From the cell containing the given text, extract its center point as [x, y] coordinate. 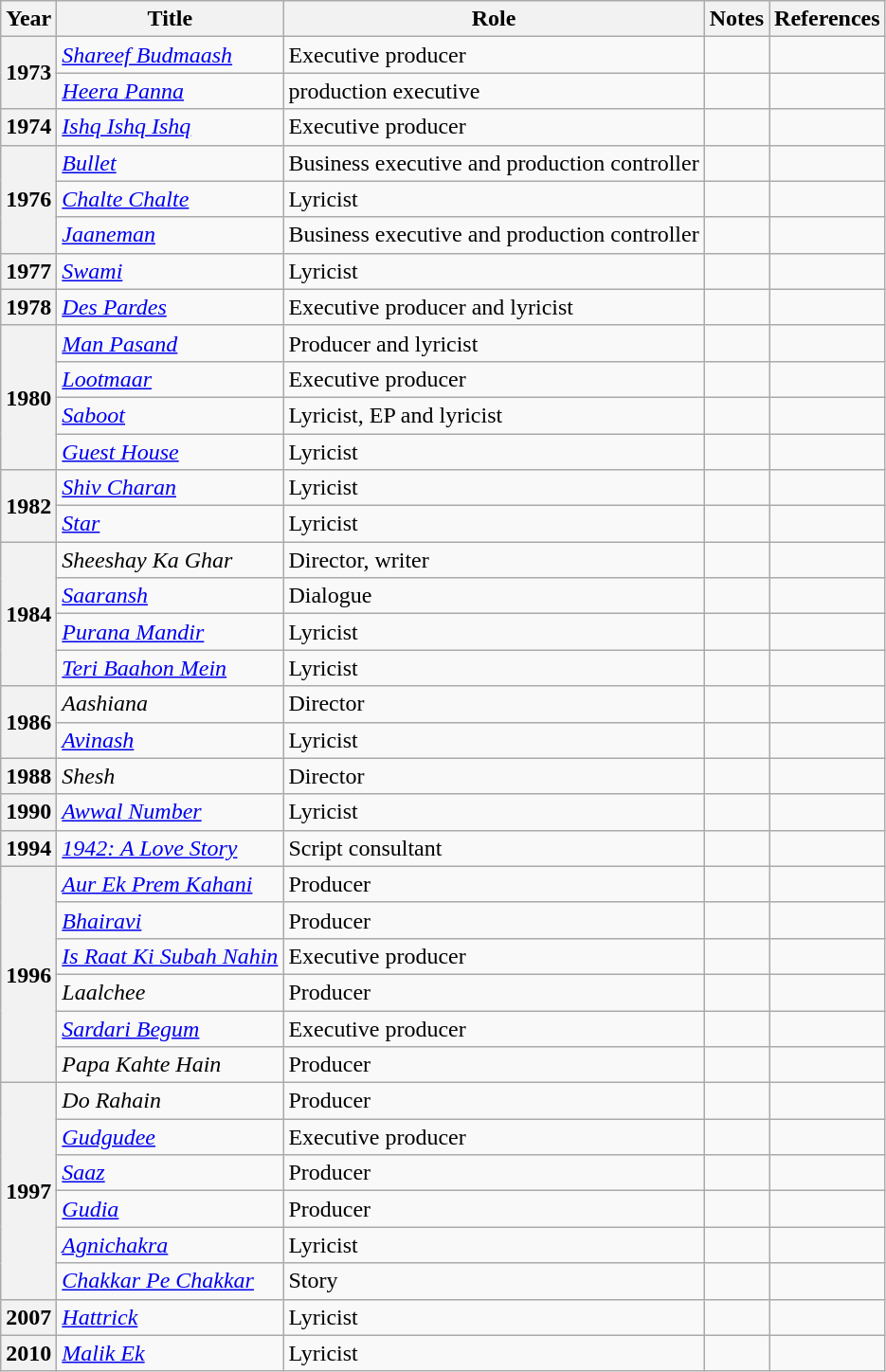
Gudgudee [171, 1137]
Lootmaar [171, 379]
Shiv Charan [171, 488]
1982 [28, 506]
production executive [494, 91]
References [828, 19]
1973 [28, 73]
1986 [28, 722]
Aashiana [171, 704]
Papa Kahte Hain [171, 1065]
Swami [171, 271]
1990 [28, 812]
Lyricist, EP and lyricist [494, 415]
Bullet [171, 163]
Do Rahain [171, 1101]
Saaz [171, 1173]
Star [171, 524]
Notes [736, 19]
Sardari Begum [171, 1028]
1980 [28, 397]
Role [494, 19]
Heera Panna [171, 91]
Producer and lyricist [494, 343]
1997 [28, 1191]
Purana Mandir [171, 632]
Awwal Number [171, 812]
Laalchee [171, 992]
Ishq Ishq Ishq [171, 127]
1976 [28, 199]
2010 [28, 1353]
Shareef Budmaash [171, 55]
Aur Ek Prem Kahani [171, 884]
Bhairavi [171, 920]
Guest House [171, 452]
Chalte Chalte [171, 199]
1974 [28, 127]
Chakkar Pe Chakkar [171, 1281]
Year [28, 19]
Script consultant [494, 848]
Malik Ek [171, 1353]
Man Pasand [171, 343]
Agnichakra [171, 1245]
1978 [28, 307]
1942: A Love Story [171, 848]
Director, writer [494, 560]
1988 [28, 776]
Title [171, 19]
Gudia [171, 1209]
Teri Baahon Mein [171, 668]
Saaransh [171, 596]
Jaaneman [171, 235]
Sheeshay Ka Ghar [171, 560]
Hattrick [171, 1317]
Shesh [171, 776]
1994 [28, 848]
Executive producer and lyricist [494, 307]
1996 [28, 974]
Des Pardes [171, 307]
1984 [28, 614]
Saboot [171, 415]
1977 [28, 271]
Avinash [171, 740]
2007 [28, 1317]
Dialogue [494, 596]
Is Raat Ki Subah Nahin [171, 956]
Story [494, 1281]
